Return (x, y) of the center of cell containing provided text 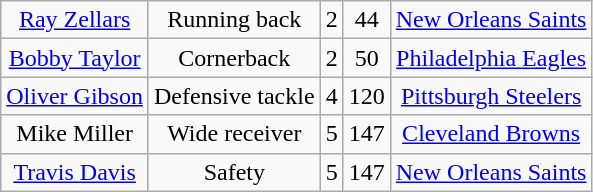
Bobby Taylor (75, 58)
Mike Miller (75, 134)
Safety (234, 172)
120 (366, 96)
Philadelphia Eagles (491, 58)
Running back (234, 20)
4 (332, 96)
Cornerback (234, 58)
Pittsburgh Steelers (491, 96)
Defensive tackle (234, 96)
44 (366, 20)
50 (366, 58)
Oliver Gibson (75, 96)
Cleveland Browns (491, 134)
Ray Zellars (75, 20)
Travis Davis (75, 172)
Wide receiver (234, 134)
